Detect which cell encompasses the target text, then output its (x, y) center coordinate. 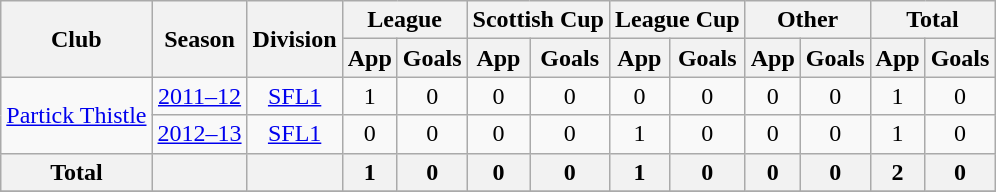
League Cup (677, 20)
Club (76, 39)
2011–12 (200, 96)
Season (200, 39)
Other (808, 20)
2 (898, 172)
Partick Thistle (76, 115)
League (404, 20)
Scottish Cup (538, 20)
Division (294, 39)
2012–13 (200, 134)
